Scan for the cell matching the given text and deliver its [x, y] coordinate at center. 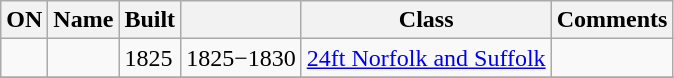
ON [24, 20]
Comments [612, 20]
24ft Norfolk and Suffolk [426, 58]
1825−1830 [242, 58]
1825 [150, 58]
Class [426, 20]
Built [150, 20]
Name [84, 20]
